From the cell containing the given text, extract its center point as (X, Y) coordinate. 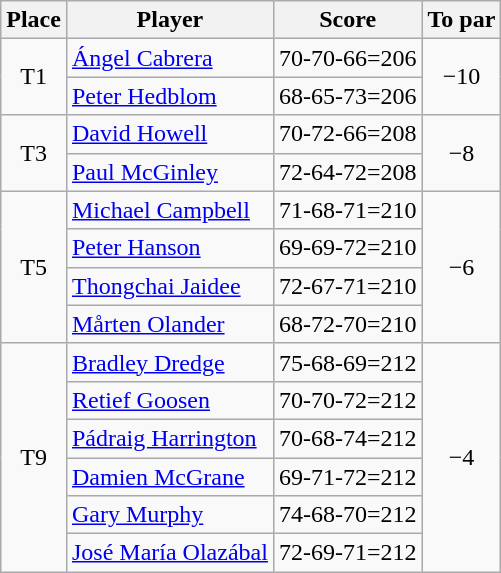
Player (170, 20)
74-68-70=212 (348, 515)
Michael Campbell (170, 210)
72-67-71=210 (348, 286)
T1 (34, 77)
José María Olazábal (170, 553)
Score (348, 20)
68-72-70=210 (348, 324)
−10 (462, 77)
70-70-72=212 (348, 400)
T3 (34, 153)
Damien McGrane (170, 477)
Peter Hedblom (170, 96)
Thongchai Jaidee (170, 286)
69-69-72=210 (348, 248)
−8 (462, 153)
69-71-72=212 (348, 477)
72-64-72=208 (348, 172)
Peter Hanson (170, 248)
75-68-69=212 (348, 362)
Retief Goosen (170, 400)
70-68-74=212 (348, 438)
T9 (34, 457)
72-69-71=212 (348, 553)
71-68-71=210 (348, 210)
−4 (462, 457)
To par (462, 20)
70-70-66=206 (348, 58)
Paul McGinley (170, 172)
Pádraig Harrington (170, 438)
68-65-73=206 (348, 96)
Gary Murphy (170, 515)
70-72-66=208 (348, 134)
Ángel Cabrera (170, 58)
David Howell (170, 134)
T5 (34, 267)
Place (34, 20)
−6 (462, 267)
Mårten Olander (170, 324)
Bradley Dredge (170, 362)
